From the cell containing the given text, extract its center point as (x, y) coordinate. 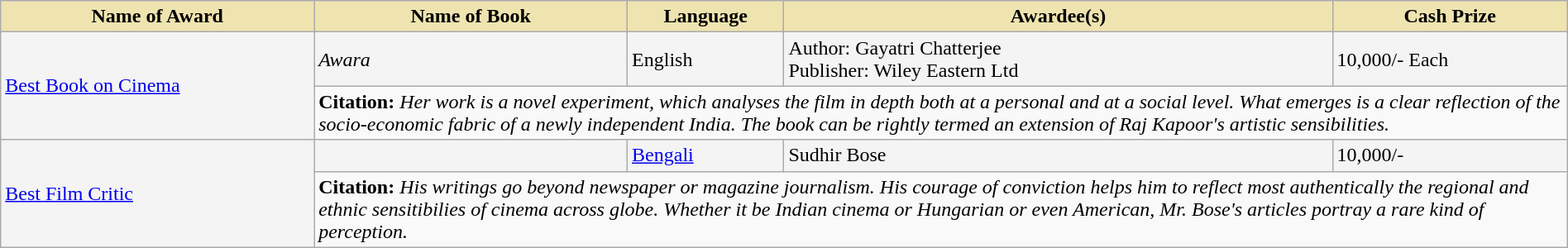
English (706, 60)
Awardee(s) (1059, 17)
Bengali (706, 155)
Best Film Critic (157, 193)
Awara (471, 60)
Language (706, 17)
Sudhir Bose (1059, 155)
10,000/- (1450, 155)
Name of Book (471, 17)
10,000/- Each (1450, 60)
Name of Award (157, 17)
Cash Prize (1450, 17)
Author: Gayatri ChatterjeePublisher: Wiley Eastern Ltd (1059, 60)
Best Book on Cinema (157, 86)
